Extract the (X, Y) coordinate from the center of the cell holding the provided text.  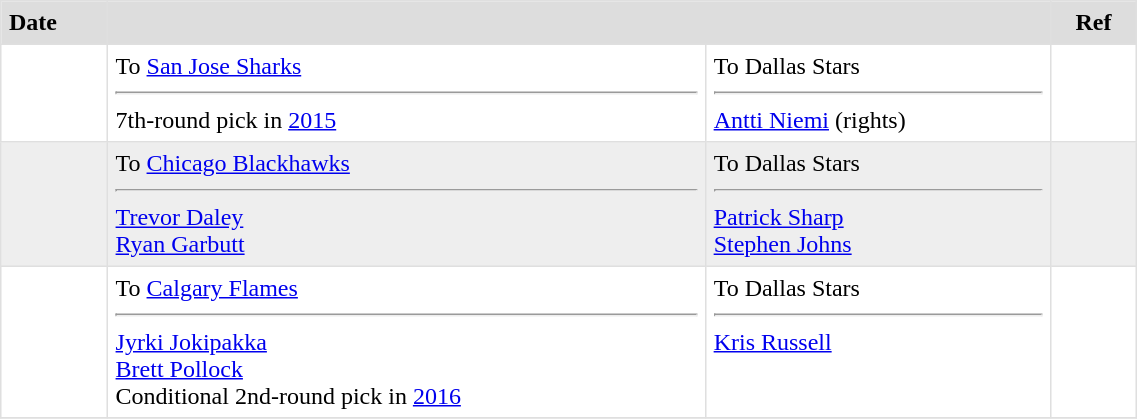
To Dallas Stars Patrick SharpStephen Johns (878, 204)
To Dallas Stars Kris Russell (878, 342)
To Chicago Blackhawks Trevor DaleyRyan Garbutt (406, 204)
Ref (1094, 23)
To San Jose Sharks 7th-round pick in 2015 (406, 93)
To Calgary Flames Jyrki JokipakkaBrett PollockConditional 2nd-round pick in 2016 (406, 342)
To Dallas Stars Antti Niemi (rights) (878, 93)
Date (54, 23)
